Identify which cell holds the provided text, then report its (x, y) central coordinate. 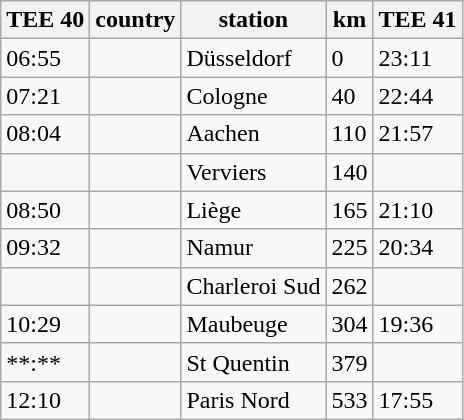
110 (350, 134)
TEE 40 (46, 20)
19:36 (418, 324)
08:04 (46, 134)
10:29 (46, 324)
TEE 41 (418, 20)
Verviers (254, 172)
Cologne (254, 96)
21:57 (418, 134)
Maubeuge (254, 324)
06:55 (46, 58)
262 (350, 286)
23:11 (418, 58)
Charleroi Sud (254, 286)
Paris Nord (254, 400)
Liège (254, 210)
country (136, 20)
165 (350, 210)
0 (350, 58)
379 (350, 362)
140 (350, 172)
533 (350, 400)
304 (350, 324)
12:10 (46, 400)
St Quentin (254, 362)
08:50 (46, 210)
22:44 (418, 96)
07:21 (46, 96)
17:55 (418, 400)
21:10 (418, 210)
Düsseldorf (254, 58)
Namur (254, 248)
station (254, 20)
km (350, 20)
40 (350, 96)
09:32 (46, 248)
**:** (46, 362)
Aachen (254, 134)
225 (350, 248)
20:34 (418, 248)
